Find where the given text appears and provide that cell's center as [X, Y] coordinate. 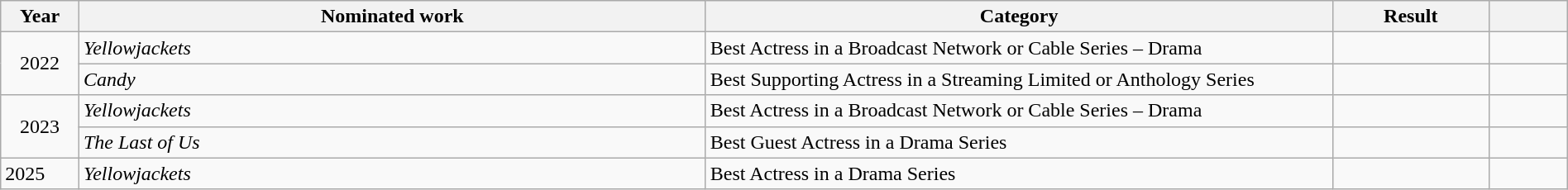
2023 [40, 126]
2022 [40, 64]
Best Guest Actress in a Drama Series [1019, 142]
The Last of Us [392, 142]
Nominated work [392, 17]
Result [1411, 17]
Best Supporting Actress in a Streaming Limited or Anthology Series [1019, 79]
Year [40, 17]
Candy [392, 79]
Best Actress in a Drama Series [1019, 173]
2025 [40, 173]
Category [1019, 17]
